Return the [x, y] coordinate for the center point of the cell that contains the specified text.  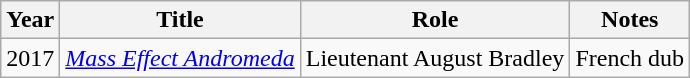
Role [435, 20]
Year [30, 20]
Notes [630, 20]
Title [180, 20]
Lieutenant August Bradley [435, 58]
French dub [630, 58]
2017 [30, 58]
Mass Effect Andromeda [180, 58]
